Find where the given text appears and provide that cell's center as [X, Y] coordinate. 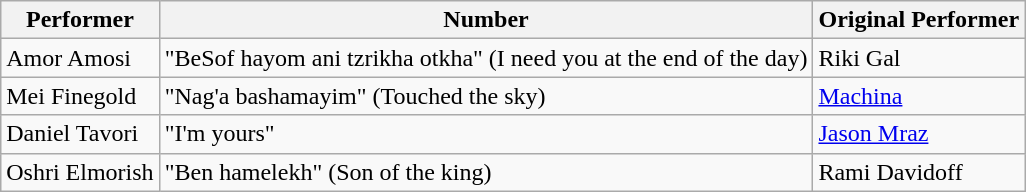
Number [486, 20]
"BeSof hayom ani tzrikha otkha" (I need you at the end of the day) [486, 58]
"Nag'a bashamayim" (Touched the sky) [486, 96]
"Ben hamelekh" (Son of the king) [486, 172]
Jason Mraz [919, 134]
Original Performer [919, 20]
Amor Amosi [80, 58]
Performer [80, 20]
Riki Gal [919, 58]
"I'm yours" [486, 134]
Oshri Elmorish [80, 172]
Daniel Tavori [80, 134]
Rami Davidoff [919, 172]
Machina [919, 96]
Mei Finegold [80, 96]
